Identify which cell holds the provided text, then report its (X, Y) central coordinate. 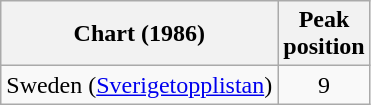
Peakposition (324, 34)
Chart (1986) (140, 34)
9 (324, 85)
Sweden (Sverigetopplistan) (140, 85)
